Return [X, Y] of the center of cell containing provided text 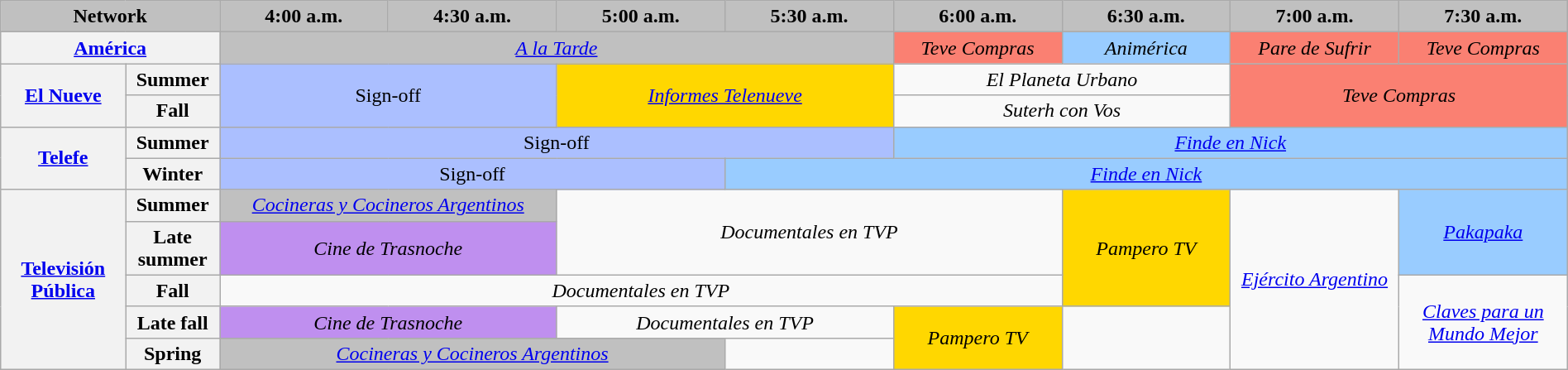
Suterh con Vos [1062, 111]
Network [111, 17]
A la Tarde [557, 48]
5:00 a.m. [641, 17]
4:00 a.m. [304, 17]
Pare de Sufrir [1315, 48]
4:30 a.m. [472, 17]
Ejército Argentino [1315, 280]
Pakapaka [1483, 232]
América [111, 48]
5:30 a.m. [810, 17]
El Planeta Urbano [1062, 79]
Televisión Pública [63, 280]
Late summer [173, 248]
6:00 a.m. [978, 17]
7:30 a.m. [1483, 17]
Late fall [173, 322]
Claves para un Mundo Mejor [1483, 322]
Spring [173, 353]
7:00 a.m. [1315, 17]
Telefe [63, 158]
Winter [173, 174]
6:30 a.m. [1146, 17]
Animérica [1146, 48]
El Nueve [63, 95]
Informes Telenueve [724, 95]
